From the cell containing the given text, extract its center point as [X, Y] coordinate. 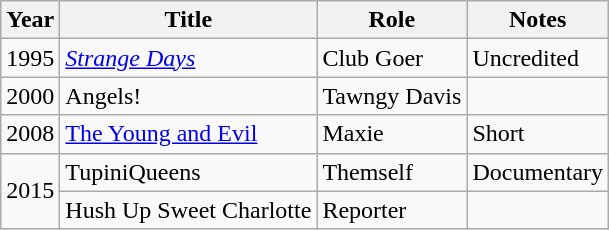
Role [392, 20]
Themself [392, 172]
Hush Up Sweet Charlotte [188, 210]
2008 [30, 134]
Tawngy Davis [392, 96]
TupiniQueens [188, 172]
Notes [538, 20]
Strange Days [188, 58]
Year [30, 20]
Angels! [188, 96]
Uncredited [538, 58]
Documentary [538, 172]
1995 [30, 58]
Short [538, 134]
Title [188, 20]
Maxie [392, 134]
Reporter [392, 210]
2015 [30, 191]
2000 [30, 96]
The Young and Evil [188, 134]
Club Goer [392, 58]
